Find where the given text appears and provide that cell's center as [x, y] coordinate. 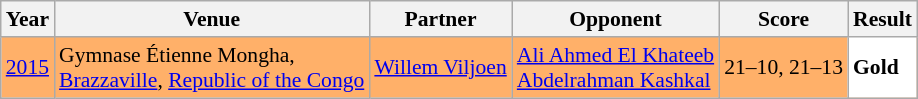
Partner [440, 19]
Score [784, 19]
2015 [28, 68]
Willem Viljoen [440, 68]
Ali Ahmed El Khateeb Abdelrahman Kashkal [616, 68]
Year [28, 19]
Result [882, 19]
Gymnase Étienne Mongha,Brazzaville, Republic of the Congo [212, 68]
21–10, 21–13 [784, 68]
Venue [212, 19]
Opponent [616, 19]
Gold [882, 68]
